Return the (x, y) coordinate for the center point of the cell that contains the specified text.  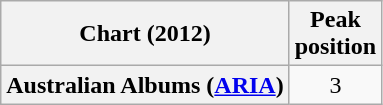
Chart (2012) (145, 34)
Peakposition (335, 34)
Australian Albums (ARIA) (145, 85)
3 (335, 85)
